Locate the cell with the specified text and output its (x, y) center coordinate. 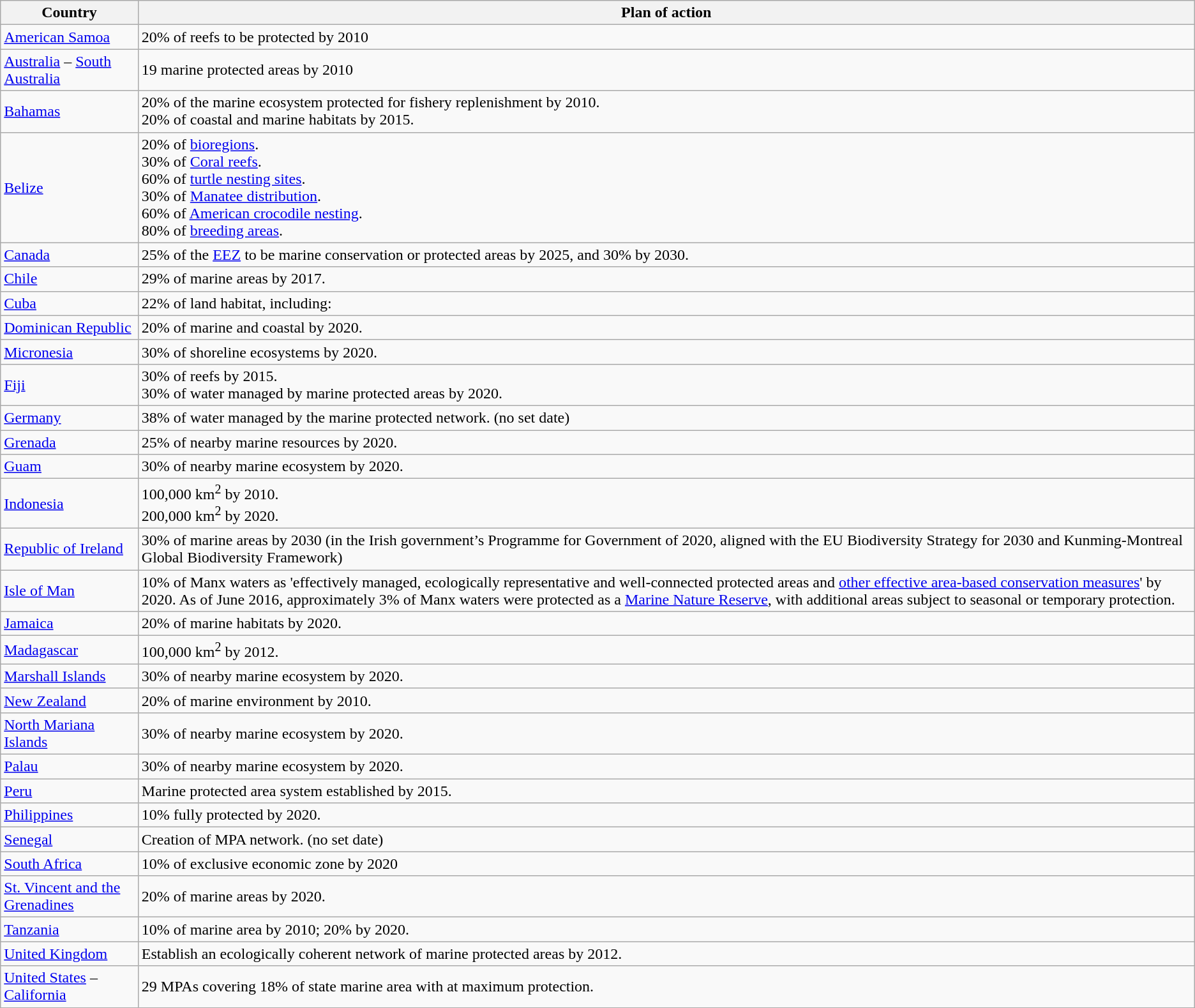
Indonesia (70, 504)
St. Vincent and the Grenadines (70, 896)
Country (70, 13)
Philippines (70, 815)
Palau (70, 767)
30% of shoreline ecosystems by 2020. (666, 352)
Peru (70, 791)
North Mariana Islands (70, 734)
Belize (70, 188)
Tanzania (70, 929)
Germany (70, 417)
Fiji (70, 384)
22% of land habitat, including: (666, 303)
25% of nearby marine resources by 2020. (666, 442)
Chile (70, 279)
20% of marine areas by 2020. (666, 896)
United States – California (70, 987)
20% of marine environment by 2010. (666, 700)
29 MPAs covering 18% of state marine area with at maximum protection. (666, 987)
Establish an ecologically coherent network of marine protected areas by 2012. (666, 954)
Guam (70, 467)
20% of marine and coastal by 2020. (666, 327)
10% of exclusive economic zone by 2020 (666, 864)
Madagascar (70, 650)
Canada (70, 255)
Plan of action (666, 13)
United Kingdom (70, 954)
American Samoa (70, 37)
Republic of Ireland (70, 549)
Isle of Man (70, 591)
100,000 km2 by 2012. (666, 650)
Australia – South Australia (70, 70)
25% of the EEZ to be marine conservation or protected areas by 2025, and 30% by 2030. (666, 255)
100,000 km2 by 2010.200,000 km2 by 2020. (666, 504)
20% of bioregions.30% of Coral reefs.60% of turtle nesting sites.30% of Manatee distribution.60% of American crocodile nesting.80% of breeding areas. (666, 188)
Grenada (70, 442)
South Africa (70, 864)
20% of the marine ecosystem protected for fishery replenishment by 2010.20% of coastal and marine habitats by 2015. (666, 111)
Micronesia (70, 352)
New Zealand (70, 700)
10% fully protected by 2020. (666, 815)
Cuba (70, 303)
30% of reefs by 2015.30% of water managed by marine protected areas by 2020. (666, 384)
19 marine protected areas by 2010 (666, 70)
Marine protected area system established by 2015. (666, 791)
Creation of MPA network. (no set date) (666, 839)
10% of marine area by 2010; 20% by 2020. (666, 929)
Senegal (70, 839)
Marshall Islands (70, 676)
Jamaica (70, 624)
29% of marine areas by 2017. (666, 279)
20% of reefs to be protected by 2010 (666, 37)
Bahamas (70, 111)
38% of water managed by the marine protected network. (no set date) (666, 417)
Dominican Republic (70, 327)
20% of marine habitats by 2020. (666, 624)
